Return the [X, Y] coordinate for the center point of the cell that contains the specified text.  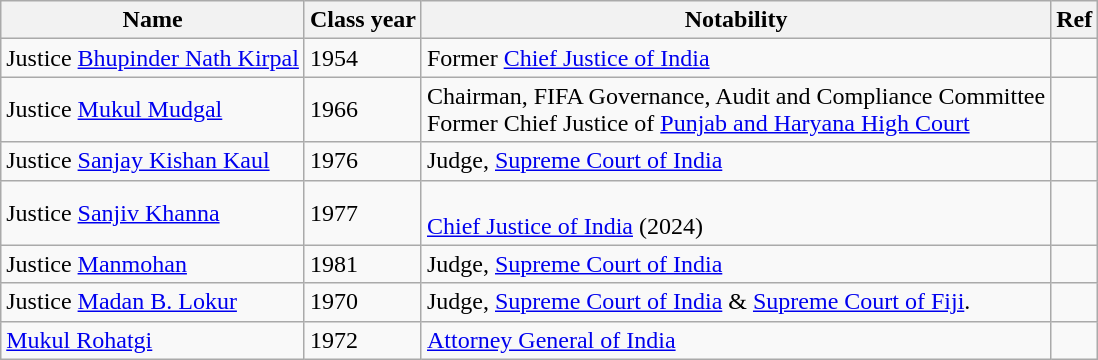
1970 [362, 302]
1976 [362, 161]
Chairman, FIFA Governance, Audit and Compliance CommitteeFormer Chief Justice of Punjab and Haryana High Court [736, 110]
Ref [1074, 20]
1966 [362, 110]
Mukul Rohatgi [153, 340]
1981 [362, 264]
Attorney General of India [736, 340]
1954 [362, 58]
1972 [362, 340]
Judge, Supreme Court of India & Supreme Court of Fiji. [736, 302]
Former Chief Justice of India [736, 58]
Justice Bhupinder Nath Kirpal [153, 58]
Justice Manmohan [153, 264]
Justice Madan B. Lokur [153, 302]
Justice Mukul Mudgal [153, 110]
Justice Sanjiv Khanna [153, 212]
Class year [362, 20]
Notability [736, 20]
Chief Justice of India (2024) [736, 212]
Justice Sanjay Kishan Kaul [153, 161]
Name [153, 20]
1977 [362, 212]
